Return [X, Y] of the center of cell containing provided text 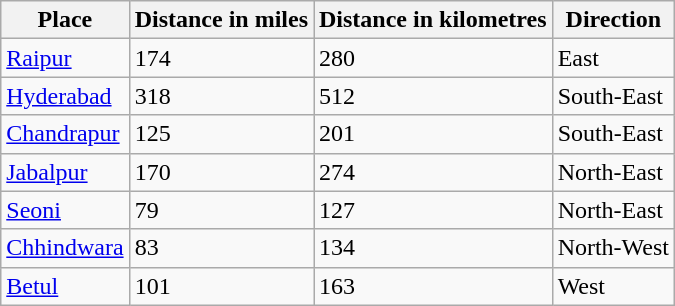
Chhindwara [65, 248]
79 [221, 210]
Chandrapur [65, 134]
127 [434, 210]
125 [221, 134]
Seoni [65, 210]
134 [434, 248]
East [613, 58]
274 [434, 172]
201 [434, 134]
Place [65, 20]
West [613, 286]
83 [221, 248]
101 [221, 286]
163 [434, 286]
Betul [65, 286]
318 [221, 96]
512 [434, 96]
280 [434, 58]
Hyderabad [65, 96]
Direction [613, 20]
174 [221, 58]
Distance in kilometres [434, 20]
Raipur [65, 58]
North-West [613, 248]
Jabalpur [65, 172]
Distance in miles [221, 20]
170 [221, 172]
